Scan for the cell matching the given text and deliver its [X, Y] coordinate at center. 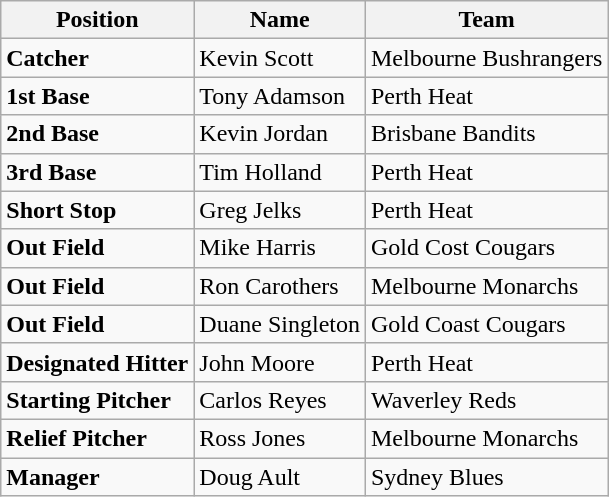
Gold Coast Cougars [486, 324]
Position [98, 20]
Doug Ault [280, 477]
Gold Cost Cougars [486, 248]
Brisbane Bandits [486, 134]
Team [486, 20]
Melbourne Bushrangers [486, 58]
Ross Jones [280, 438]
Sydney Blues [486, 477]
Kevin Scott [280, 58]
2nd Base [98, 134]
John Moore [280, 362]
Starting Pitcher [98, 400]
Tim Holland [280, 172]
Tony Adamson [280, 96]
Catcher [98, 58]
Mike Harris [280, 248]
Waverley Reds [486, 400]
Manager [98, 477]
Carlos Reyes [280, 400]
Name [280, 20]
Relief Pitcher [98, 438]
1st Base [98, 96]
Greg Jelks [280, 210]
Kevin Jordan [280, 134]
3rd Base [98, 172]
Duane Singleton [280, 324]
Designated Hitter [98, 362]
Short Stop [98, 210]
Ron Carothers [280, 286]
